Pinpoint the cell where the given text exists, returning its [x, y] midpoint coordinate. 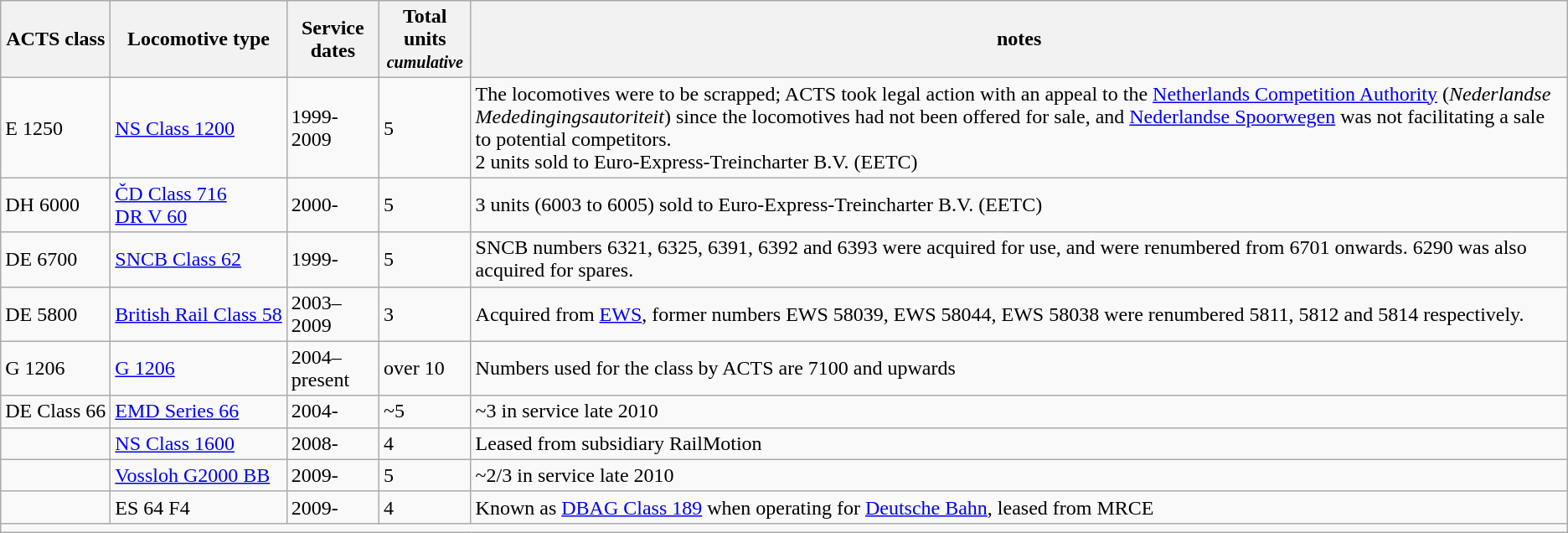
Numbers used for the class by ACTS are 7100 and upwards [1019, 369]
ACTS class [55, 39]
Known as DBAG Class 189 when operating for Deutsche Bahn, leased from MRCE [1019, 507]
SNCB Class 62 [199, 260]
2003–2009 [333, 313]
Vossloh G2000 BB [199, 475]
2000- [333, 204]
DH 6000 [55, 204]
1999-2009 [333, 127]
~3 in service late 2010 [1019, 411]
DE 5800 [55, 313]
SNCB numbers 6321, 6325, 6391, 6392 and 6393 were acquired for use, and were renumbered from 6701 onwards. 6290 was also acquired for spares. [1019, 260]
Total unitscumulative [425, 39]
3 [425, 313]
Service dates [333, 39]
2008- [333, 443]
ES 64 F4 [199, 507]
EMD Series 66 [199, 411]
NS Class 1600 [199, 443]
DE Class 66 [55, 411]
3 units (6003 to 6005) sold to Euro-Express-Treincharter B.V. (EETC) [1019, 204]
ČD Class 716DR V 60 [199, 204]
Locomotive type [199, 39]
~2/3 in service late 2010 [1019, 475]
2004–present [333, 369]
Leased from subsidiary RailMotion [1019, 443]
NS Class 1200 [199, 127]
Acquired from EWS, former numbers EWS 58039, EWS 58044, EWS 58038 were renumbered 5811, 5812 and 5814 respectively. [1019, 313]
notes [1019, 39]
British Rail Class 58 [199, 313]
DE 6700 [55, 260]
2004- [333, 411]
~5 [425, 411]
over 10 [425, 369]
1999- [333, 260]
E 1250 [55, 127]
